Identify which cell holds the provided text, then report its (X, Y) central coordinate. 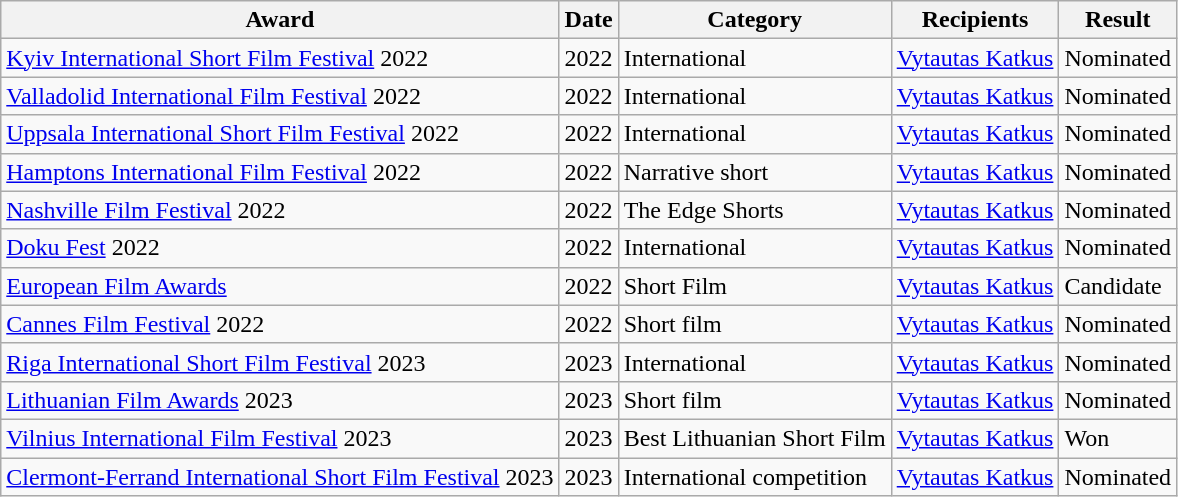
Kyiv International Short Film Festival 2022 (280, 58)
Nashville Film Festival 2022 (280, 210)
International competition (754, 477)
Won (1118, 438)
Narrative short (754, 172)
Valladolid International Film Festival 2022 (280, 96)
Best Lithuanian Short Film (754, 438)
Vilnius International Film Festival 2023 (280, 438)
Lithuanian Film Awards 2023 (280, 400)
Candidate (1118, 286)
Short Film (754, 286)
Award (280, 20)
Recipients (975, 20)
European Film Awards (280, 286)
Date (588, 20)
Cannes Film Festival 2022 (280, 324)
The Edge Shorts (754, 210)
Hamptons International Film Festival 2022 (280, 172)
Uppsala International Short Film Festival 2022 (280, 134)
Result (1118, 20)
Category (754, 20)
Doku Fest 2022 (280, 248)
Riga International Short Film Festival 2023 (280, 362)
Clermont-Ferrand International Short Film Festival 2023 (280, 477)
